Provide the [x, y] coordinate of the cell's center where the given text is located.  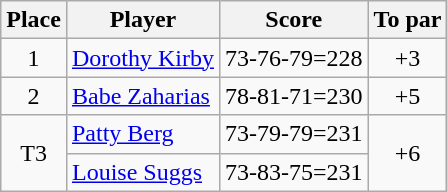
2 [34, 96]
Dorothy Kirby [142, 58]
Score [294, 20]
Place [34, 20]
T3 [34, 153]
73-76-79=228 [294, 58]
+5 [408, 96]
73-79-79=231 [294, 134]
78-81-71=230 [294, 96]
+6 [408, 153]
Patty Berg [142, 134]
+3 [408, 58]
Louise Suggs [142, 172]
Babe Zaharias [142, 96]
To par [408, 20]
73-83-75=231 [294, 172]
1 [34, 58]
Player [142, 20]
